Locate the cell with the specified text and output its [x, y] center coordinate. 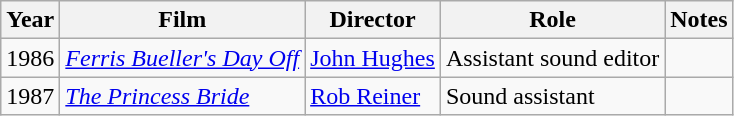
Rob Reiner [373, 96]
The Princess Bride [182, 96]
Director [373, 20]
1987 [30, 96]
Ferris Bueller's Day Off [182, 58]
Notes [699, 20]
Role [552, 20]
1986 [30, 58]
John Hughes [373, 58]
Year [30, 20]
Sound assistant [552, 96]
Assistant sound editor [552, 58]
Film [182, 20]
